From the cell containing the given text, extract its center point as (X, Y) coordinate. 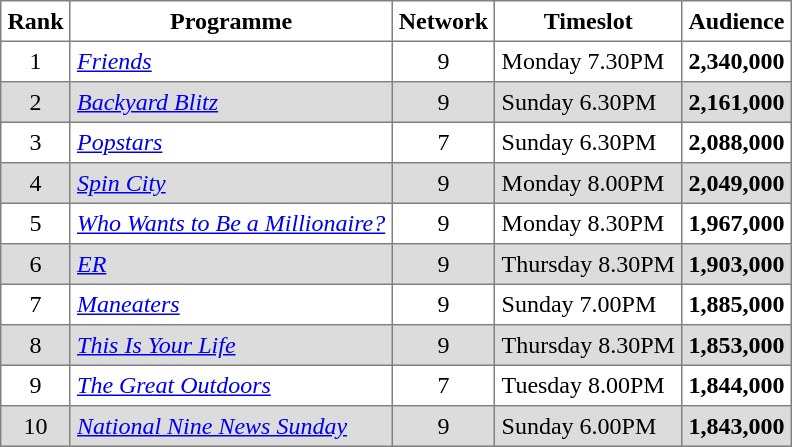
2,049,000 (737, 183)
Monday 7.30PM (588, 61)
5 (36, 223)
2,161,000 (737, 102)
Monday 8.00PM (588, 183)
6 (36, 264)
Monday 8.30PM (588, 223)
National Nine News Sunday (231, 426)
This Is Your Life (231, 345)
Audience (737, 21)
Maneaters (231, 304)
Rank (36, 21)
4 (36, 183)
1,844,000 (737, 385)
8 (36, 345)
Network (444, 21)
3 (36, 142)
Popstars (231, 142)
1,967,000 (737, 223)
1,843,000 (737, 426)
ER (231, 264)
Timeslot (588, 21)
Tuesday 8.00PM (588, 385)
Friends (231, 61)
2 (36, 102)
The Great Outdoors (231, 385)
1 (36, 61)
Programme (231, 21)
1,853,000 (737, 345)
Who Wants to Be a Millionaire? (231, 223)
Sunday 7.00PM (588, 304)
Spin City (231, 183)
Backyard Blitz (231, 102)
Sunday 6.00PM (588, 426)
2,088,000 (737, 142)
1,885,000 (737, 304)
1,903,000 (737, 264)
10 (36, 426)
2,340,000 (737, 61)
